Determine the (X, Y) coordinate at the center of the cell enclosing the given text.  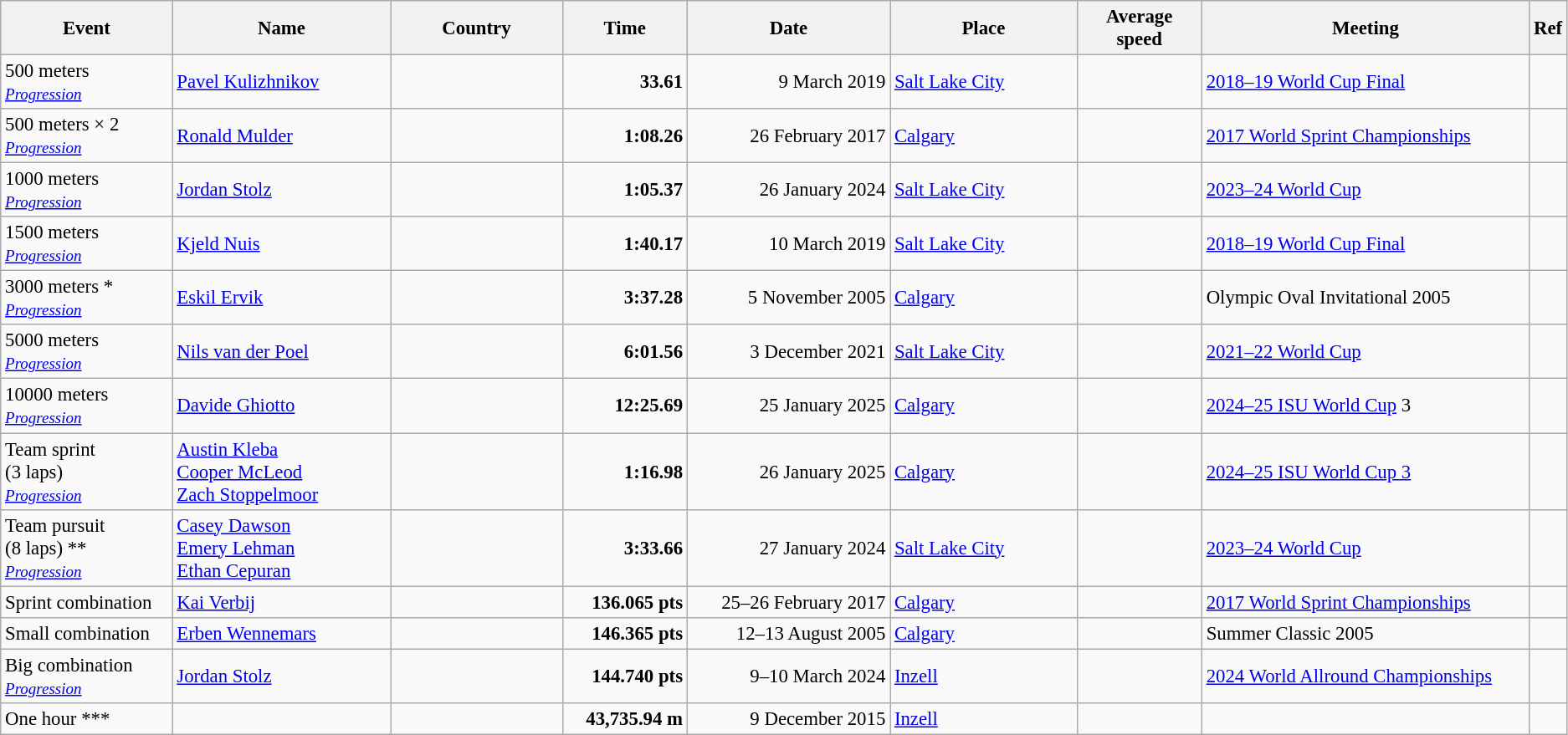
26 February 2017 (788, 135)
1000 metersProgression (87, 191)
9–10 March 2024 (788, 676)
One hour *** (87, 719)
Ronald Mulder (281, 135)
Big combinationProgression (87, 676)
33.61 (624, 82)
10000 metersProgression (87, 406)
3:33.66 (624, 548)
9 March 2019 (788, 82)
Meeting (1366, 28)
Average speed (1140, 28)
26 January 2025 (788, 472)
Country (477, 28)
Team sprint(3 laps) Progression (87, 472)
Eskil Ervik (281, 298)
25 January 2025 (788, 406)
2021–22 World Cup (1366, 351)
Time (624, 28)
Olympic Oval Invitational 2005 (1366, 298)
Place (984, 28)
Pavel Kulizhnikov (281, 82)
1:08.26 (624, 135)
3:37.28 (624, 298)
146.365 pts (624, 633)
9 December 2015 (788, 719)
43,735.94 m (624, 719)
Kjeld Nuis (281, 244)
6:01.56 (624, 351)
Small combination (87, 633)
Sprint combination (87, 602)
Team pursuit(8 laps) **Progression (87, 548)
500 meters × 2 Progression (87, 135)
Summer Classic 2005 (1366, 633)
500 metersProgression (87, 82)
1500 metersProgression (87, 244)
5 November 2005 (788, 298)
144.740 pts (624, 676)
10 March 2019 (788, 244)
Davide Ghiotto (281, 406)
1:05.37 (624, 191)
Event (87, 28)
Nils van der Poel (281, 351)
Name (281, 28)
1:40.17 (624, 244)
3 December 2021 (788, 351)
5000 metersProgression (87, 351)
Erben Wennemars (281, 633)
136.065 pts (624, 602)
Ref (1548, 28)
26 January 2024 (788, 191)
Casey DawsonEmery LehmanEthan Cepuran (281, 548)
12:25.69 (624, 406)
1:16.98 (624, 472)
25–26 February 2017 (788, 602)
Date (788, 28)
3000 meters *Progression (87, 298)
27 January 2024 (788, 548)
Kai Verbij (281, 602)
Austin KlebaCooper McLeodZach Stoppelmoor (281, 472)
12–13 August 2005 (788, 633)
2024 World Allround Championships (1366, 676)
